Return [x, y] of the center of cell containing provided text 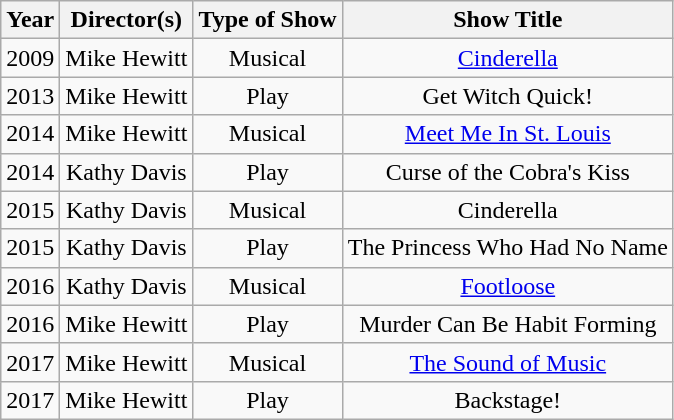
The Princess Who Had No Name [508, 248]
Director(s) [126, 20]
Type of Show [268, 20]
Backstage! [508, 400]
Meet Me In St. Louis [508, 134]
Footloose [508, 286]
2009 [30, 58]
2013 [30, 96]
Get Witch Quick! [508, 96]
Curse of the Cobra's Kiss [508, 172]
Murder Can Be Habit Forming [508, 324]
Year [30, 20]
The Sound of Music [508, 362]
Show Title [508, 20]
